Identify which cell holds the provided text, then report its (x, y) central coordinate. 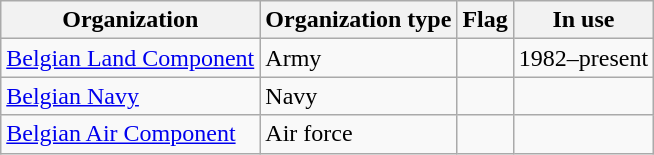
Navy (358, 96)
Belgian Air Component (130, 134)
1982–present (583, 58)
In use (583, 20)
Air force (358, 134)
Flag (485, 20)
Belgian Navy (130, 96)
Organization type (358, 20)
Army (358, 58)
Organization (130, 20)
Belgian Land Component (130, 58)
